Return the (x, y) coordinate for the center point of the cell that contains the specified text.  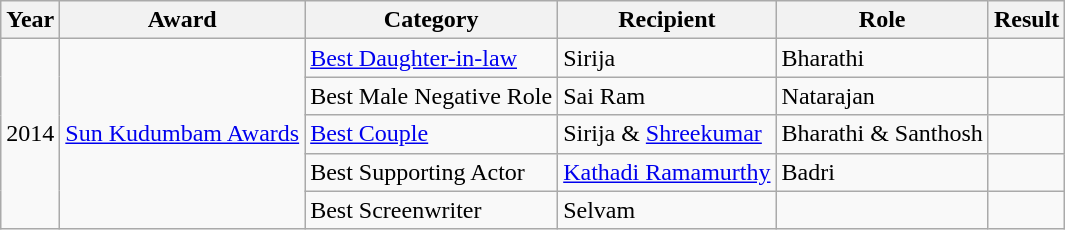
Category (432, 20)
Sirija (667, 58)
Result (1026, 20)
Natarajan (882, 96)
Year (30, 20)
Sirija & Shreekumar (667, 134)
Best Supporting Actor (432, 172)
Best Male Negative Role (432, 96)
2014 (30, 134)
Role (882, 20)
Best Screenwriter (432, 210)
Best Couple (432, 134)
Award (182, 20)
Kathadi Ramamurthy (667, 172)
Sai Ram (667, 96)
Sun Kudumbam Awards (182, 134)
Bharathi (882, 58)
Selvam (667, 210)
Best Daughter-in-law (432, 58)
Bharathi & Santhosh (882, 134)
Badri (882, 172)
Recipient (667, 20)
